Detect which cell encompasses the target text, then output its [x, y] center coordinate. 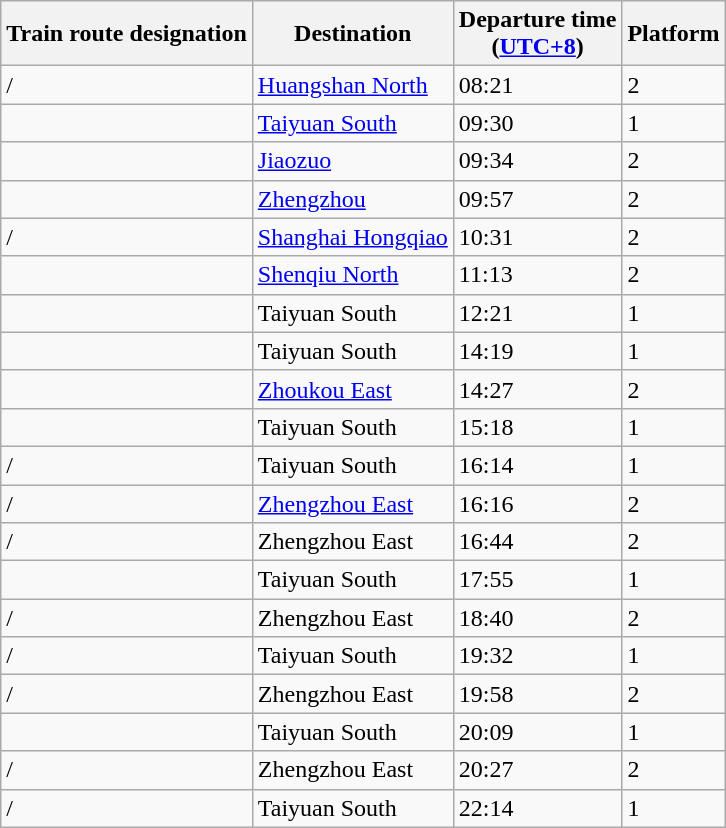
Platform [674, 34]
Shanghai Hongqiao [352, 237]
14:19 [538, 351]
11:13 [538, 275]
16:14 [538, 465]
08:21 [538, 85]
Zhoukou East [352, 389]
Departure time(UTC+8) [538, 34]
18:40 [538, 618]
15:18 [538, 427]
Jiaozuo [352, 161]
09:30 [538, 123]
20:27 [538, 770]
16:16 [538, 503]
10:31 [538, 237]
22:14 [538, 808]
Train route designation [127, 34]
Huangshan North [352, 85]
Destination [352, 34]
09:34 [538, 161]
Shenqiu North [352, 275]
14:27 [538, 389]
Zhengzhou [352, 199]
19:32 [538, 656]
19:58 [538, 694]
17:55 [538, 580]
12:21 [538, 313]
09:57 [538, 199]
16:44 [538, 542]
20:09 [538, 732]
